Detect which cell encompasses the target text, then output its [X, Y] center coordinate. 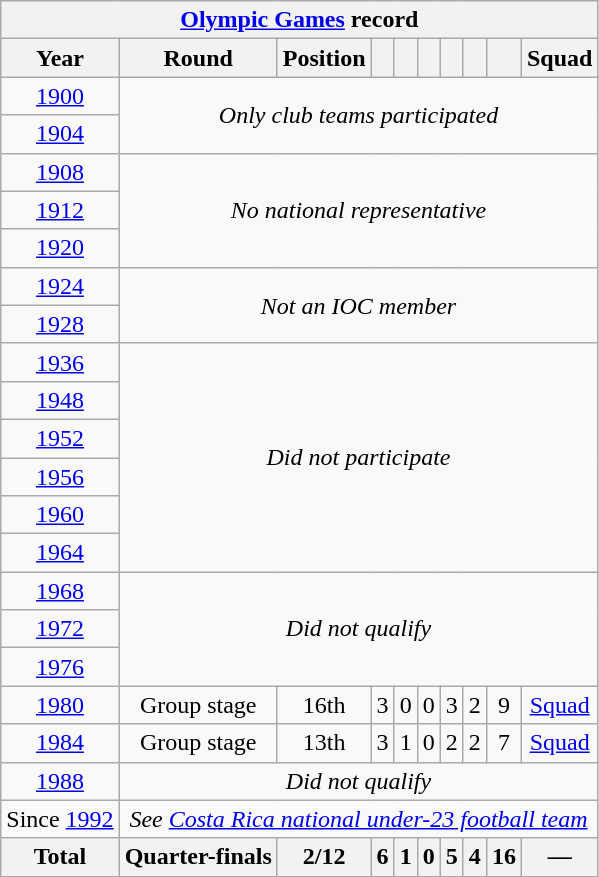
1936 [60, 362]
Since 1992 [60, 819]
1912 [60, 210]
1904 [60, 134]
See Costa Rica national under-23 football team [358, 819]
1920 [60, 248]
6 [382, 857]
Not an IOC member [358, 305]
Did not participate [358, 457]
7 [504, 743]
1952 [60, 438]
4 [474, 857]
— [559, 857]
9 [504, 705]
1988 [60, 781]
1900 [60, 96]
16 [504, 857]
1960 [60, 515]
1956 [60, 477]
No national representative [358, 210]
13th [324, 743]
16th [324, 705]
1968 [60, 591]
1928 [60, 324]
2/12 [324, 857]
1908 [60, 172]
1964 [60, 553]
Olympic Games record [300, 20]
Position [324, 58]
Quarter-finals [198, 857]
1972 [60, 629]
1984 [60, 743]
1980 [60, 705]
5 [452, 857]
Only club teams participated [358, 115]
1948 [60, 400]
1976 [60, 667]
1924 [60, 286]
Round [198, 58]
Total [60, 857]
Year [60, 58]
